Capture the cell that displays the provided text and extract its (X, Y) central coordinate. 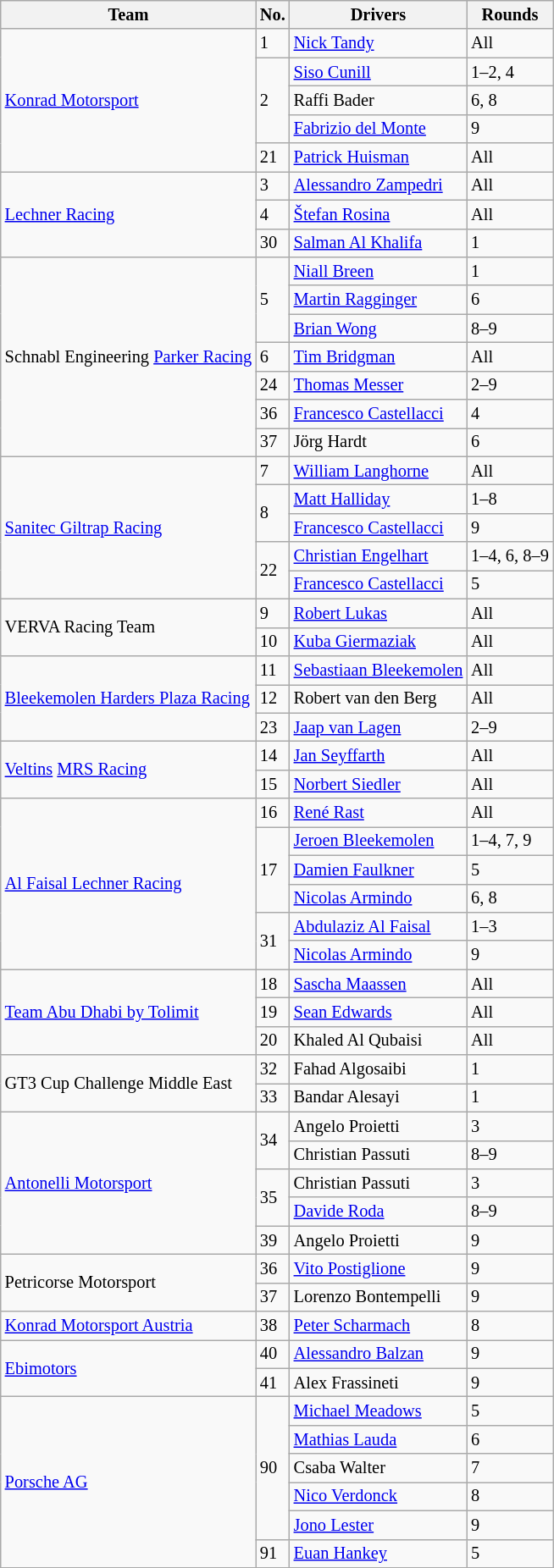
Peter Scharmach (379, 1326)
23 (273, 727)
Bleekemolen Harders Plaza Racing (129, 698)
Damien Faulkner (379, 870)
Robert Lukas (379, 613)
Fahad Algosaibi (379, 1069)
30 (273, 243)
Csaba Walter (379, 1468)
Sanitec Giltrap Racing (129, 527)
Team (129, 14)
1–4, 7, 9 (510, 841)
Lorenzo Bontempelli (379, 1297)
19 (273, 1012)
35 (273, 1197)
Štefan Rosina (379, 214)
William Langhorne (379, 471)
Mathias Lauda (379, 1439)
Thomas Messer (379, 385)
Alessandro Balzan (379, 1354)
Bandar Alesayi (379, 1097)
Jeroen Bleekemolen (379, 841)
Sascha Maassen (379, 984)
24 (273, 385)
22 (273, 571)
Norbert Siedler (379, 784)
Sebastiaan Bleekemolen (379, 670)
1–2, 4 (510, 72)
14 (273, 755)
15 (273, 784)
Ebimotors (129, 1368)
Raffi Bader (379, 100)
20 (273, 1041)
Jan Seyffarth (379, 755)
Khaled Al Qubaisi (379, 1041)
21 (273, 157)
41 (273, 1383)
Brian Wong (379, 329)
39 (273, 1240)
VERVA Racing Team (129, 627)
2 (273, 100)
31 (273, 940)
René Rast (379, 813)
No. (273, 14)
Sean Edwards (379, 1012)
Vito Postiglione (379, 1268)
Veltins MRS Racing (129, 769)
Jörg Hardt (379, 442)
1–3 (510, 926)
33 (273, 1097)
Nick Tandy (379, 43)
Christian Engelhart (379, 556)
16 (273, 813)
Porsche AG (129, 1482)
11 (273, 670)
17 (273, 869)
Patrick Huisman (379, 157)
1–4, 6, 8–9 (510, 556)
Euan Hankey (379, 1554)
Abdulaziz Al Faisal (379, 926)
Robert van den Berg (379, 698)
12 (273, 698)
Alex Frassineti (379, 1383)
38 (273, 1326)
Antonelli Motorsport (129, 1183)
Niall Breen (379, 271)
1–8 (510, 499)
Konrad Motorsport (129, 100)
Davide Roda (379, 1212)
Tim Bridgman (379, 356)
Petricorse Motorsport (129, 1282)
Lechner Racing (129, 213)
Jaap van Lagen (379, 727)
34 (273, 1140)
40 (273, 1354)
32 (273, 1069)
Schnabl Engineering Parker Racing (129, 356)
Jono Lester (379, 1525)
Michael Meadows (379, 1411)
Team Abu Dhabi by Tolimit (129, 1013)
Rounds (510, 14)
18 (273, 984)
Kuba Giermaziak (379, 642)
GT3 Cup Challenge Middle East (129, 1084)
Matt Halliday (379, 499)
Konrad Motorsport Austria (129, 1326)
90 (273, 1468)
Siso Cunill (379, 72)
91 (273, 1554)
Al Faisal Lechner Racing (129, 884)
Drivers (379, 14)
Alessandro Zampedri (379, 185)
Salman Al Khalifa (379, 243)
10 (273, 642)
Nico Verdonck (379, 1496)
Fabrizio del Monte (379, 129)
Martin Ragginger (379, 300)
